From the cell containing the given text, extract its center point as (x, y) coordinate. 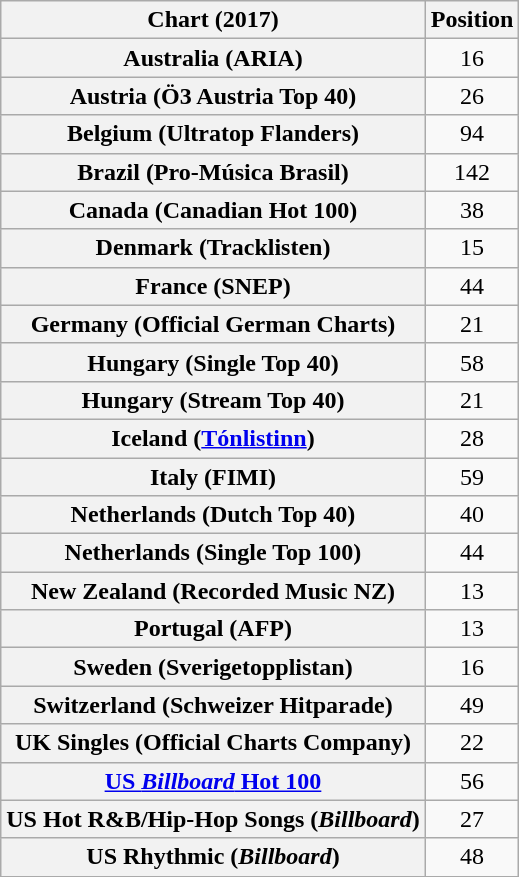
48 (472, 857)
59 (472, 477)
22 (472, 743)
US Rhythmic (Billboard) (213, 857)
28 (472, 438)
Iceland (Tónlistinn) (213, 438)
France (SNEP) (213, 286)
Hungary (Single Top 40) (213, 362)
15 (472, 248)
Netherlands (Dutch Top 40) (213, 515)
Belgium (Ultratop Flanders) (213, 134)
Switzerland (Schweizer Hitparade) (213, 705)
Germany (Official German Charts) (213, 324)
27 (472, 819)
Portugal (AFP) (213, 629)
94 (472, 134)
Denmark (Tracklisten) (213, 248)
Austria (Ö3 Austria Top 40) (213, 96)
142 (472, 172)
Canada (Canadian Hot 100) (213, 210)
26 (472, 96)
56 (472, 781)
Italy (FIMI) (213, 477)
Sweden (Sverigetopplistan) (213, 667)
Position (472, 20)
49 (472, 705)
UK Singles (Official Charts Company) (213, 743)
40 (472, 515)
Chart (2017) (213, 20)
Hungary (Stream Top 40) (213, 400)
New Zealand (Recorded Music NZ) (213, 591)
Australia (ARIA) (213, 58)
58 (472, 362)
38 (472, 210)
US Hot R&B/Hip-Hop Songs (Billboard) (213, 819)
Netherlands (Single Top 100) (213, 553)
Brazil (Pro-Música Brasil) (213, 172)
US Billboard Hot 100 (213, 781)
